Detect which cell encompasses the target text, then output its [X, Y] center coordinate. 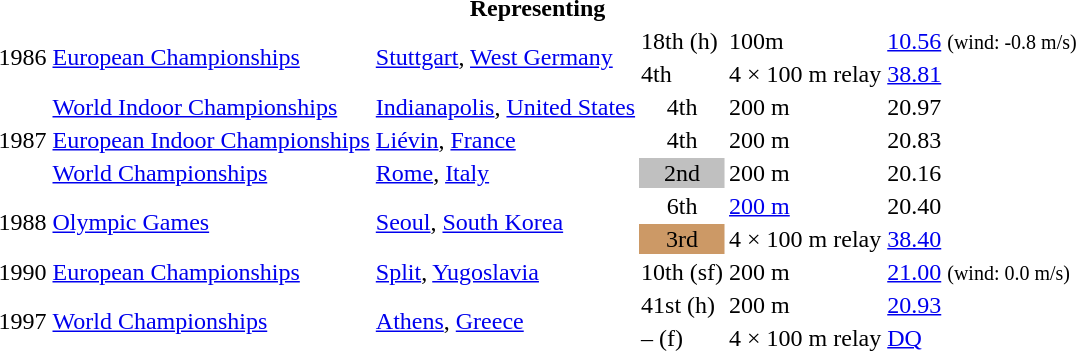
2nd [682, 173]
World Championships [211, 173]
Olympic Games [211, 222]
Indianapolis, United States [505, 107]
Liévin, France [505, 140]
Seoul, South Korea [505, 222]
41st (h) [682, 305]
18th (h) [682, 41]
European Indoor Championships [211, 140]
10th (sf) [682, 272]
Stuttgart, West Germany [505, 58]
100m [806, 41]
Split, Yugoslavia [505, 272]
6th [682, 206]
World Indoor Championships [211, 107]
3rd [682, 239]
Rome, Italy [505, 173]
